Identify which cell holds the provided text, then report its (x, y) central coordinate. 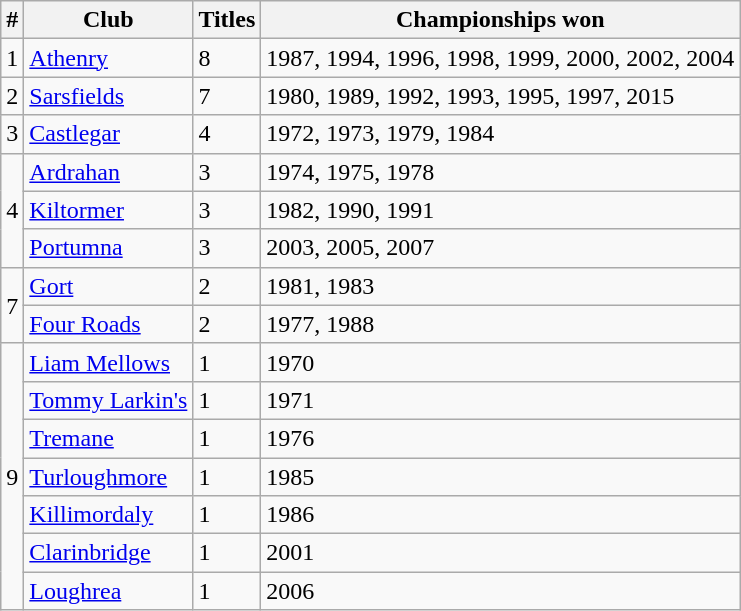
2003, 2005, 2007 (500, 248)
Titles (227, 20)
Castlegar (108, 134)
Ardrahan (108, 172)
Championships won (500, 20)
1980, 1989, 1992, 1993, 1995, 1997, 2015 (500, 96)
Portumna (108, 248)
Athenry (108, 58)
1987, 1994, 1996, 1998, 1999, 2000, 2002, 2004 (500, 58)
Killimordaly (108, 515)
1970 (500, 362)
2001 (500, 553)
1974, 1975, 1978 (500, 172)
1972, 1973, 1979, 1984 (500, 134)
1976 (500, 438)
Loughrea (108, 591)
1981, 1983 (500, 286)
1971 (500, 400)
1986 (500, 515)
9 (12, 476)
8 (227, 58)
Four Roads (108, 324)
Kiltormer (108, 210)
Tremane (108, 438)
Sarsfields (108, 96)
# (12, 20)
1977, 1988 (500, 324)
Turloughmore (108, 477)
1982, 1990, 1991 (500, 210)
1985 (500, 477)
Gort (108, 286)
Liam Mellows (108, 362)
Clarinbridge (108, 553)
Tommy Larkin's (108, 400)
2006 (500, 591)
Club (108, 20)
